Determine the [x, y] coordinate at the center of the cell enclosing the given text.  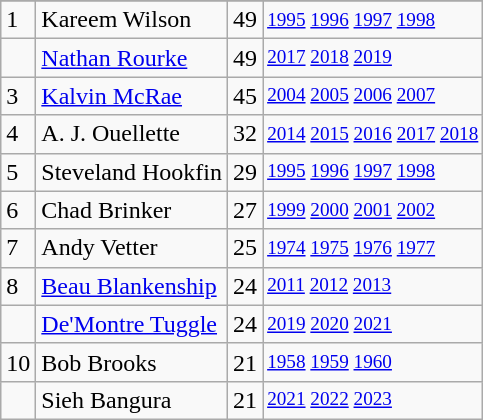
Kalvin McRae [132, 96]
Sieh Bangura [132, 400]
8 [18, 286]
1 [18, 20]
Beau Blankenship [132, 286]
1974 1975 1976 1977 [373, 248]
6 [18, 210]
1958 1959 1960 [373, 362]
25 [246, 248]
1999 2000 2001 2002 [373, 210]
Kareem Wilson [132, 20]
3 [18, 96]
Bob Brooks [132, 362]
2011 2012 2013 [373, 286]
Chad Brinker [132, 210]
2017 2018 2019 [373, 58]
45 [246, 96]
2004 2005 2006 2007 [373, 96]
29 [246, 172]
27 [246, 210]
A. J. Ouellette [132, 134]
32 [246, 134]
Andy Vetter [132, 248]
7 [18, 248]
Steveland Hookfin [132, 172]
4 [18, 134]
De'Montre Tuggle [132, 324]
Nathan Rourke [132, 58]
2021 2022 2023 [373, 400]
5 [18, 172]
2019 2020 2021 [373, 324]
10 [18, 362]
2014 2015 2016 2017 2018 [373, 134]
